From the cell containing the given text, extract its center point as [X, Y] coordinate. 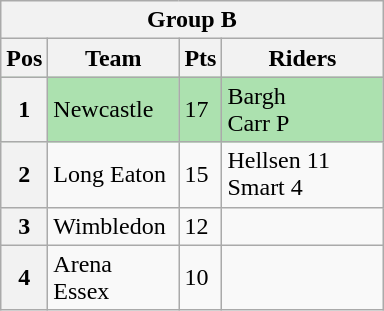
Newcastle [114, 110]
Riders [302, 58]
Arena Essex [114, 278]
Long Eaton [114, 174]
1 [24, 110]
4 [24, 278]
15 [200, 174]
Wimbledon [114, 226]
3 [24, 226]
Hellsen 11Smart 4 [302, 174]
10 [200, 278]
17 [200, 110]
BarghCarr P [302, 110]
2 [24, 174]
Team [114, 58]
Group B [192, 20]
Pts [200, 58]
12 [200, 226]
Pos [24, 58]
